Extract the [X, Y] coordinate from the center of the cell holding the provided text.  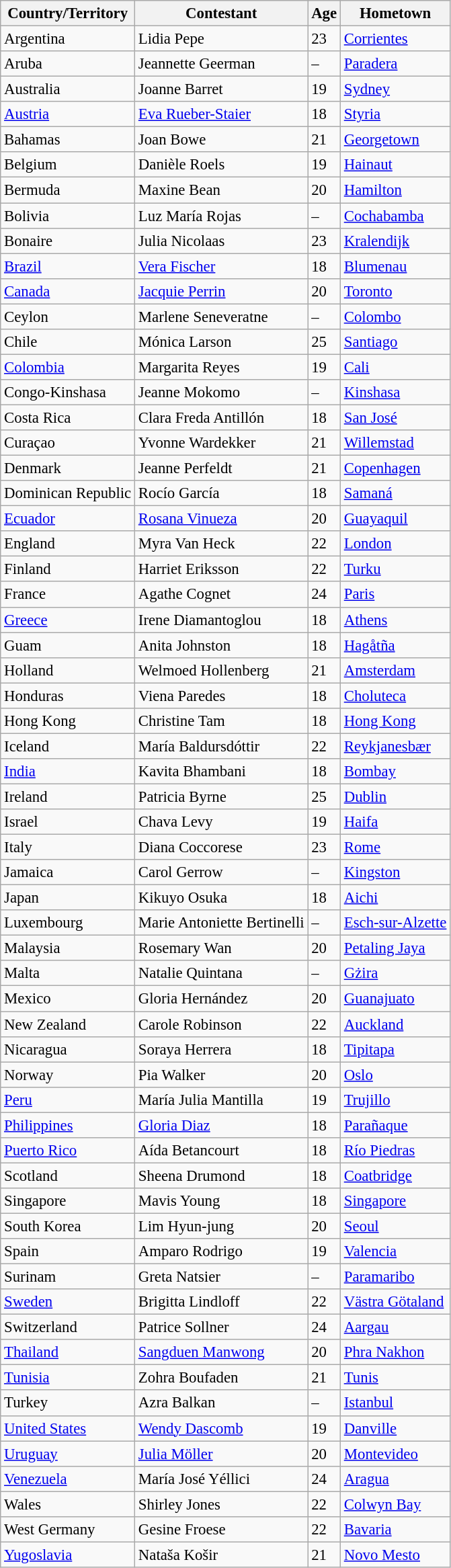
Colombia [68, 367]
Tipitapa [395, 1049]
Petaling Jaya [395, 948]
Marlene Seneveratne [222, 317]
Oslo [395, 1075]
Turku [395, 569]
Greece [68, 620]
María Baldursdóttir [222, 746]
Azra Balkan [222, 1403]
Haifa [395, 822]
Irene Diamantoglou [222, 620]
Aargau [395, 1327]
María Julia Mantilla [222, 1100]
Lim Hyun-jung [222, 1226]
Amparo Rodrigo [222, 1251]
Aída Betancourt [222, 1151]
Carol Gerrow [222, 872]
United States [68, 1428]
Natalie Quintana [222, 974]
Norway [68, 1075]
Guanajuato [395, 999]
Jamaica [68, 872]
Jeannette Geerman [222, 64]
Holland [68, 670]
Margarita Reyes [222, 367]
Greta Natsier [222, 1277]
Bahamas [68, 140]
Lidia Pepe [222, 39]
Hometown [395, 13]
Río Piedras [395, 1151]
Dominican Republic [68, 493]
Tunis [395, 1378]
Pia Walker [222, 1075]
Jeanne Perfeldt [222, 468]
Vera Fischer [222, 266]
Sheena Drumond [222, 1175]
Västra Götaland [395, 1302]
Copenhagen [395, 468]
Cochabamba [395, 216]
Iceland [68, 746]
Venezuela [68, 1479]
Agathe Cognet [222, 595]
Julia Möller [222, 1454]
Esch-sur-Alzette [395, 923]
Bombay [395, 772]
Soraya Herrera [222, 1049]
Reykjanesbær [395, 746]
Sangduen Manwong [222, 1352]
Joanne Barret [222, 89]
Novo Mesto [395, 1555]
Maxine Bean [222, 190]
Paris [395, 595]
Costa Rica [68, 417]
Israel [68, 822]
Montevideo [395, 1454]
María José Yéllici [222, 1479]
Malta [68, 974]
Joan Bowe [222, 140]
Kavita Bhambani [222, 772]
Australia [68, 89]
Julia Nicolaas [222, 241]
Patricia Byrne [222, 796]
Gloria Diaz [222, 1125]
Thailand [68, 1352]
Hagåtña [395, 645]
Yugoslavia [68, 1555]
Tunisia [68, 1378]
San José [395, 417]
Kralendijk [395, 241]
Wendy Dascomb [222, 1428]
Ecuador [68, 519]
Seoul [395, 1226]
Trujillo [395, 1100]
Santiago [395, 342]
Viena Paredes [222, 696]
Gżira [395, 974]
Rocío García [222, 493]
Gloria Hernández [222, 999]
Switzerland [68, 1327]
Bermuda [68, 190]
Dublin [395, 796]
Aragua [395, 1479]
Aichi [395, 898]
Honduras [68, 696]
Luz María Rojas [222, 216]
Paradera [395, 64]
Ireland [68, 796]
Italy [68, 848]
Contestant [222, 13]
Colwyn Bay [395, 1504]
Athens [395, 620]
Jacquie Perrin [222, 291]
Bonaire [68, 241]
Choluteca [395, 696]
Japan [68, 898]
Ceylon [68, 317]
Wales [68, 1504]
Amsterdam [395, 670]
France [68, 595]
Curaçao [68, 443]
Gesine Froese [222, 1530]
Willemstad [395, 443]
Myra Van Heck [222, 544]
Sweden [68, 1302]
Kingston [395, 872]
Uruguay [68, 1454]
Finland [68, 569]
Nataša Košir [222, 1555]
Istanbul [395, 1403]
Guayaquil [395, 519]
Guam [68, 645]
Malaysia [68, 948]
Clara Freda Antillón [222, 417]
Valencia [395, 1251]
Marie Antoniette Bertinelli [222, 923]
Danièle Roels [222, 165]
New Zealand [68, 1024]
Congo-Kinshasa [68, 393]
Country/Territory [68, 13]
Luxembourg [68, 923]
Kikuyo Osuka [222, 898]
Hainaut [395, 165]
Nicaragua [68, 1049]
Styria [395, 114]
Christine Tam [222, 721]
Zohra Boufaden [222, 1378]
Scotland [68, 1175]
Paramaribo [395, 1277]
Rome [395, 848]
Brigitta Lindloff [222, 1302]
Yvonne Wardekker [222, 443]
Colombo [395, 317]
Eva Rueber-Staier [222, 114]
Jeanne Mokomo [222, 393]
Denmark [68, 468]
Danville [395, 1428]
Sydney [395, 89]
Chile [68, 342]
Spain [68, 1251]
Cali [395, 367]
Carole Robinson [222, 1024]
Bolivia [68, 216]
India [68, 772]
Kinshasa [395, 393]
Harriet Eriksson [222, 569]
Mavis Young [222, 1201]
Rosana Vinueza [222, 519]
Patrice Sollner [222, 1327]
Turkey [68, 1403]
West Germany [68, 1530]
Anita Johnston [222, 645]
Toronto [395, 291]
Phra Nakhon [395, 1352]
Chava Levy [222, 822]
Age [324, 13]
Diana Coccorese [222, 848]
Mónica Larson [222, 342]
Blumenau [395, 266]
Shirley Jones [222, 1504]
South Korea [68, 1226]
Coatbridge [395, 1175]
Parañaque [395, 1125]
Mexico [68, 999]
Aruba [68, 64]
Rosemary Wan [222, 948]
Philippines [68, 1125]
Hamilton [395, 190]
Peru [68, 1100]
Bavaria [395, 1530]
Samaná [395, 493]
Georgetown [395, 140]
Austria [68, 114]
Canada [68, 291]
Brazil [68, 266]
Argentina [68, 39]
London [395, 544]
Belgium [68, 165]
Puerto Rico [68, 1151]
England [68, 544]
Surinam [68, 1277]
Welmoed Hollenberg [222, 670]
Auckland [395, 1024]
Corrientes [395, 39]
